Locate the cell with the specified text and output its (x, y) center coordinate. 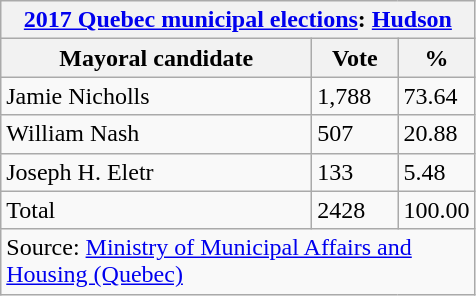
507 (355, 134)
133 (355, 172)
100.00 (436, 210)
Total (156, 210)
Vote (355, 58)
Jamie Nicholls (156, 96)
2017 Quebec municipal elections: Hudson (238, 20)
% (436, 58)
5.48 (436, 172)
20.88 (436, 134)
2428 (355, 210)
73.64 (436, 96)
Source: Ministry of Municipal Affairs and Housing (Quebec) (238, 262)
William Nash (156, 134)
Mayoral candidate (156, 58)
Joseph H. Eletr (156, 172)
1,788 (355, 96)
